Output the (x, y) coordinate of the center of the cell containing the given text.  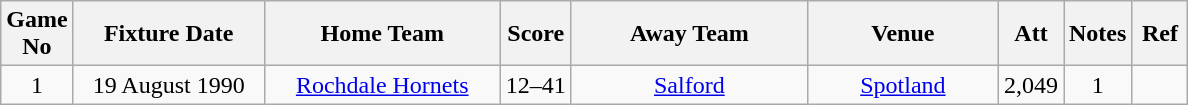
Rochdale Hornets (382, 85)
Fixture Date (168, 34)
2,049 (1030, 85)
12–41 (536, 85)
Game No (37, 34)
Home Team (382, 34)
Score (536, 34)
Salford (689, 85)
19 August 1990 (168, 85)
Ref (1160, 34)
Away Team (689, 34)
Venue (902, 34)
Spotland (902, 85)
Att (1030, 34)
Notes (1098, 34)
